Capture the cell that displays the provided text and extract its (X, Y) central coordinate. 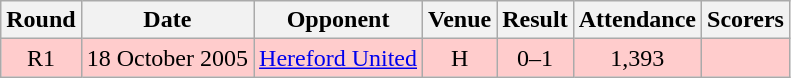
R1 (41, 58)
H (460, 58)
18 October 2005 (167, 58)
Venue (460, 20)
1,393 (637, 58)
Opponent (338, 20)
Date (167, 20)
Hereford United (338, 58)
Scorers (746, 20)
Attendance (637, 20)
Round (41, 20)
0–1 (535, 58)
Result (535, 20)
